Provide the (X, Y) coordinate of the cell's center where the given text is located.  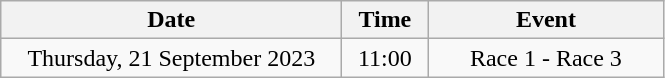
Date (172, 20)
Race 1 - Race 3 (546, 58)
Thursday, 21 September 2023 (172, 58)
Event (546, 20)
11:00 (385, 58)
Time (385, 20)
